Identify which cell holds the provided text, then report its [X, Y] central coordinate. 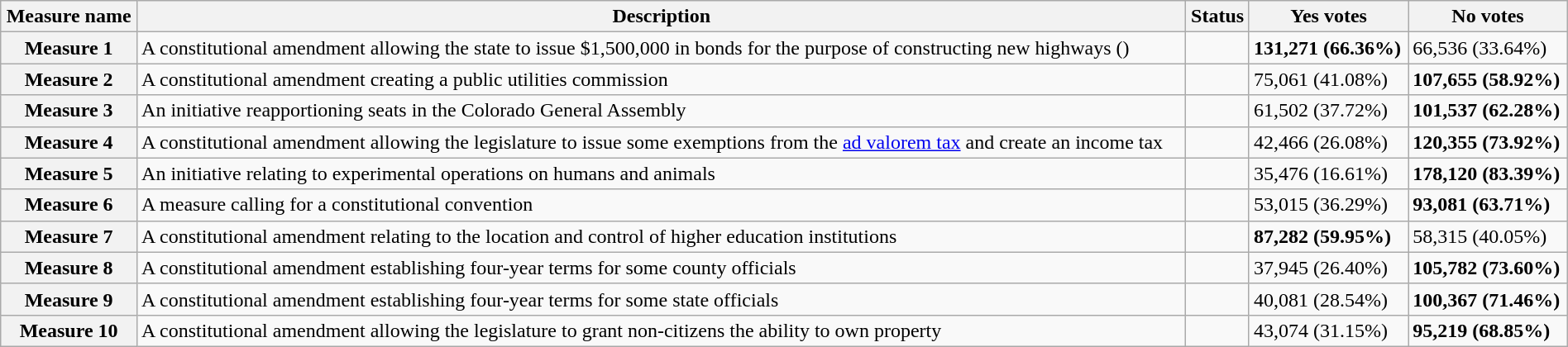
A constitutional amendment allowing the legislature to issue some exemptions from the ad valorem tax and create an income tax [662, 142]
Measure 3 [69, 111]
An initiative reapportioning seats in the Colorado General Assembly [662, 111]
Measure 1 [69, 48]
107,655 (58.92%) [1488, 79]
Description [662, 17]
An initiative relating to experimental operations on humans and animals [662, 173]
A constitutional amendment establishing four-year terms for some state officials [662, 299]
95,219 (68.85%) [1488, 330]
A constitutional amendment allowing the legislature to grant non-citizens the ability to own property [662, 330]
53,015 (36.29%) [1328, 205]
43,074 (31.15%) [1328, 330]
61,502 (37.72%) [1328, 111]
A constitutional amendment creating a public utilities commission [662, 79]
Status [1217, 17]
Yes votes [1328, 17]
A constitutional amendment relating to the location and control of higher education institutions [662, 236]
Measure 9 [69, 299]
131,271 (66.36%) [1328, 48]
A constitutional amendment establishing four-year terms for some county officials [662, 268]
37,945 (26.40%) [1328, 268]
40,081 (28.54%) [1328, 299]
93,081 (63.71%) [1488, 205]
120,355 (73.92%) [1488, 142]
Measure 2 [69, 79]
58,315 (40.05%) [1488, 236]
35,476 (16.61%) [1328, 173]
A measure calling for a constitutional convention [662, 205]
101,537 (62.28%) [1488, 111]
42,466 (26.08%) [1328, 142]
A constitutional amendment allowing the state to issue $1,500,000 in bonds for the purpose of constructing new highways () [662, 48]
66,536 (33.64%) [1488, 48]
178,120 (83.39%) [1488, 173]
Measure 6 [69, 205]
Measure 10 [69, 330]
Measure 5 [69, 173]
Measure 7 [69, 236]
75,061 (41.08%) [1328, 79]
100,367 (71.46%) [1488, 299]
Measure 4 [69, 142]
87,282 (59.95%) [1328, 236]
105,782 (73.60%) [1488, 268]
No votes [1488, 17]
Measure 8 [69, 268]
Measure name [69, 17]
